Identify which cell holds the provided text, then report its (x, y) central coordinate. 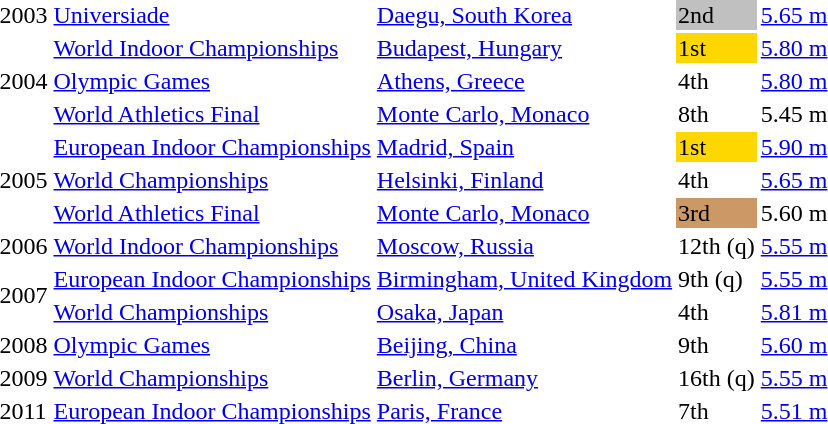
Madrid, Spain (524, 147)
2nd (717, 15)
16th (q) (717, 378)
9th (q) (717, 279)
9th (717, 345)
3rd (717, 213)
Osaka, Japan (524, 312)
12th (q) (717, 246)
Helsinki, Finland (524, 180)
Athens, Greece (524, 81)
Universiade (212, 15)
8th (717, 114)
Birmingham, United Kingdom (524, 279)
Daegu, South Korea (524, 15)
Berlin, Germany (524, 378)
Moscow, Russia (524, 246)
Beijing, China (524, 345)
Budapest, Hungary (524, 48)
